Return (X, Y) of the center of cell containing provided text 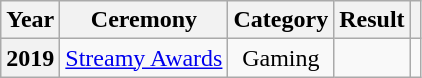
Category (281, 20)
2019 (30, 58)
Result (372, 20)
Gaming (281, 58)
Ceremony (144, 20)
Year (30, 20)
Streamy Awards (144, 58)
